Return the [x, y] coordinate for the center point of the cell that contains the specified text.  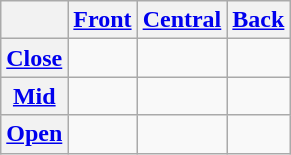
Close [34, 58]
Back [258, 20]
Mid [34, 96]
Front [102, 20]
Open [34, 134]
Central [182, 20]
